Find where the given text appears and provide that cell's center as [x, y] coordinate. 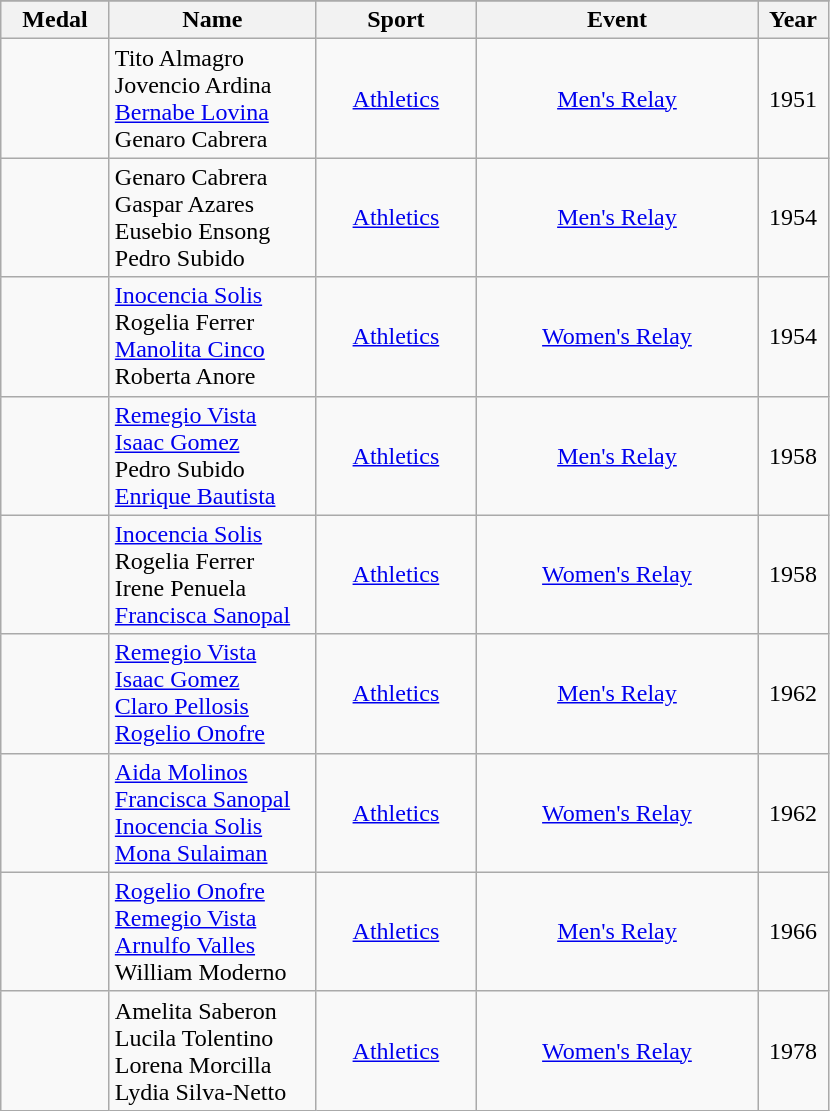
Event [616, 20]
Inocencia SolisRogelia FerrerIrene PenuelaFrancisca Sanopal [212, 574]
Tito AlmagroJovencio ArdinaBernabe LovinaGenaro Cabrera [212, 98]
Medal [56, 20]
1966 [794, 932]
Remegio VistaIsaac GomezPedro SubidoEnrique Bautista [212, 456]
Genaro CabreraGaspar AzaresEusebio EnsongPedro Subido [212, 218]
Sport [396, 20]
Inocencia SolisRogelia FerrerManolita CincoRoberta Anore [212, 336]
Aida MolinosFrancisca SanopalInocencia SolisMona Sulaiman [212, 812]
Amelita SaberonLucila TolentinoLorena MorcillaLydia Silva-Netto [212, 1050]
Rogelio OnofreRemegio VistaArnulfo VallesWilliam Moderno [212, 932]
1978 [794, 1050]
1951 [794, 98]
Remegio VistaIsaac GomezClaro PellosisRogelio Onofre [212, 694]
Year [794, 20]
Name [212, 20]
